Scan for the cell matching the given text and deliver its [x, y] coordinate at center. 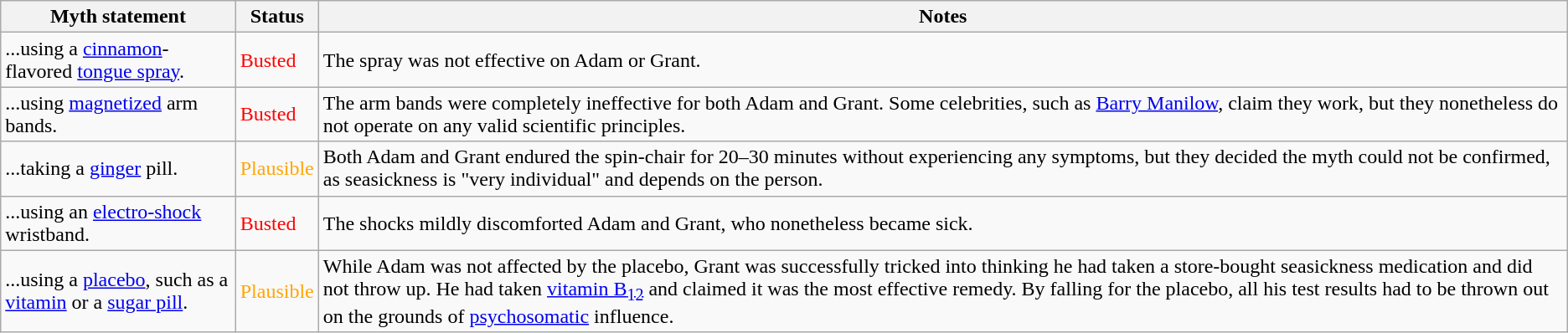
Notes [943, 17]
...using magnetized arm bands. [118, 114]
Myth statement [118, 17]
The spray was not effective on Adam or Grant. [943, 60]
Status [276, 17]
The shocks mildly discomforted Adam and Grant, who nonetheless became sick. [943, 223]
...using an electro-shock wristband. [118, 223]
...using a cinnamon-flavored tongue spray. [118, 60]
...taking a ginger pill. [118, 169]
...using a placebo, such as a vitamin or a sugar pill. [118, 291]
